Identify which cell holds the provided text, then report its (x, y) central coordinate. 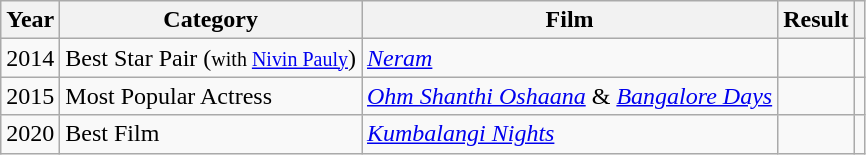
Year (30, 20)
Film (570, 20)
Most Popular Actress (211, 96)
Kumbalangi Nights (570, 134)
Result (816, 20)
2020 (30, 134)
Category (211, 20)
Neram (570, 58)
2014 (30, 58)
Best Star Pair (with Nivin Pauly) (211, 58)
Best Film (211, 134)
Ohm Shanthi Oshaana & Bangalore Days (570, 96)
2015 (30, 96)
